Scan for the cell matching the given text and deliver its (X, Y) coordinate at center. 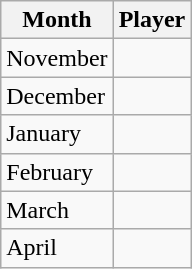
April (57, 248)
November (57, 58)
January (57, 134)
Player (152, 20)
Month (57, 20)
March (57, 210)
December (57, 96)
February (57, 172)
